Provide the [X, Y] coordinate of the cell's center where the given text is located.  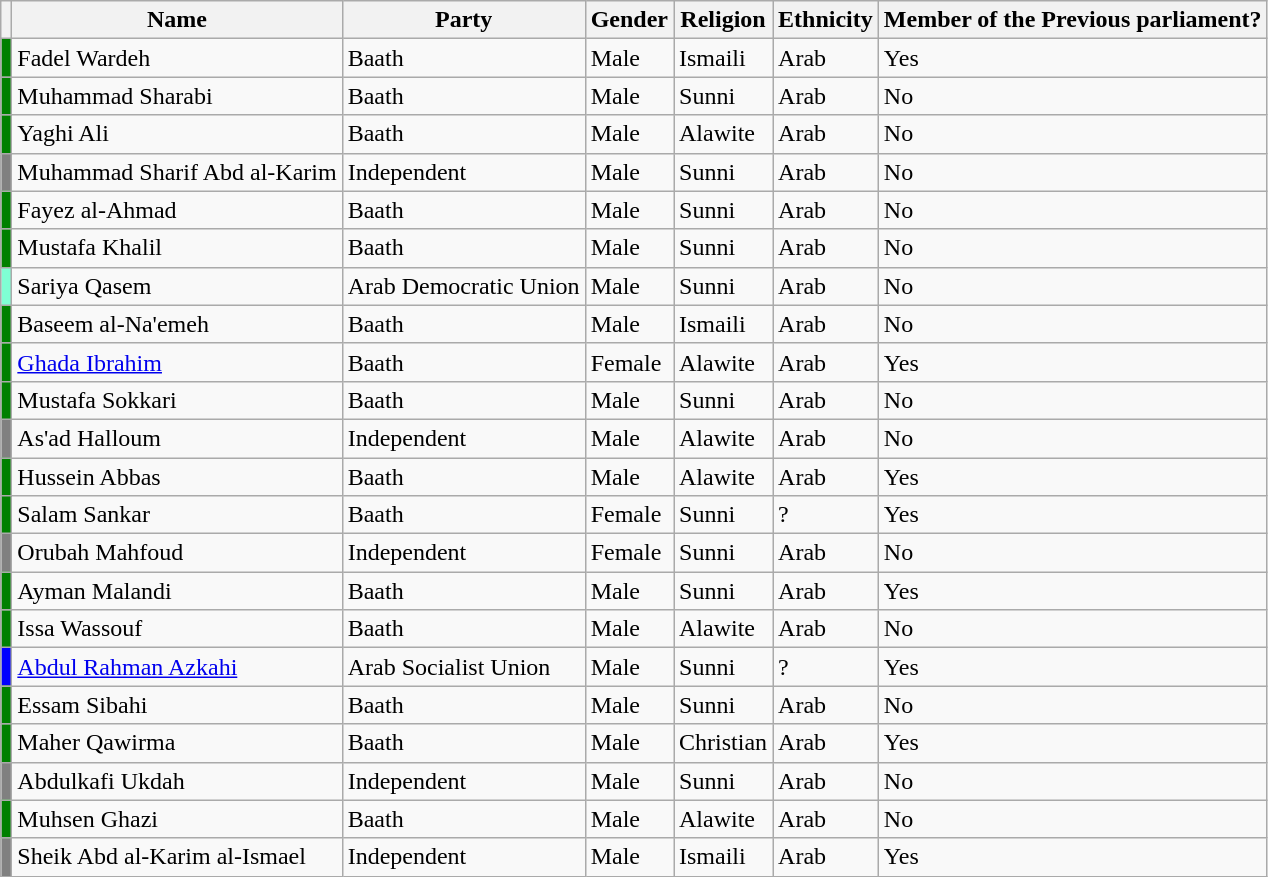
Christian [724, 743]
Mustafa Sokkari [177, 400]
Salam Sankar [177, 515]
As'ad Halloum [177, 438]
Abdulkafi Ukdah [177, 781]
Sariya Qasem [177, 286]
Yaghi Ali [177, 134]
Issa Wassouf [177, 629]
Arab Socialist Union [464, 667]
Name [177, 20]
Sheik Abd al-Karim al-Ismael [177, 857]
Fayez al-Ahmad [177, 210]
Party [464, 20]
Arab Democratic Union [464, 286]
Ayman Malandi [177, 591]
Essam Sibahi [177, 705]
Gender [629, 20]
Muhsen Ghazi [177, 819]
Maher Qawirma [177, 743]
Muhammad Sharif Abd al-Karim [177, 172]
Religion [724, 20]
Abdul Rahman Azkahi [177, 667]
Mustafa Khalil [177, 248]
Baseem al-Na'emeh [177, 324]
Muhammad Sharabi [177, 96]
Fadel Wardeh [177, 58]
Ghada Ibrahim [177, 362]
Member of the Previous parliament? [1072, 20]
Orubah Mahfoud [177, 553]
Hussein Abbas [177, 477]
Ethnicity [826, 20]
